For the text-containing cell, return its midpoint in (x, y) coordinate format. 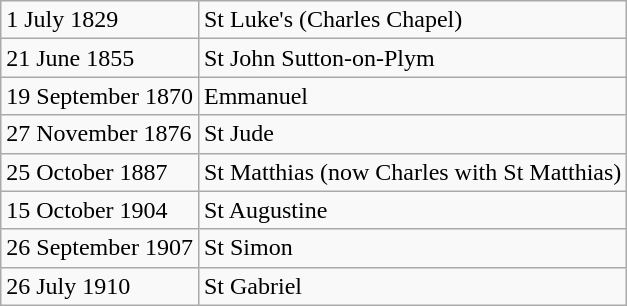
15 October 1904 (100, 210)
St Simon (412, 248)
26 September 1907 (100, 248)
25 October 1887 (100, 172)
St Gabriel (412, 286)
St Augustine (412, 210)
27 November 1876 (100, 134)
St Jude (412, 134)
19 September 1870 (100, 96)
21 June 1855 (100, 58)
St John Sutton-on-Plym (412, 58)
1 July 1829 (100, 20)
St Matthias (now Charles with St Matthias) (412, 172)
Emmanuel (412, 96)
26 July 1910 (100, 286)
St Luke's (Charles Chapel) (412, 20)
